For the text-containing cell, return its midpoint in (x, y) coordinate format. 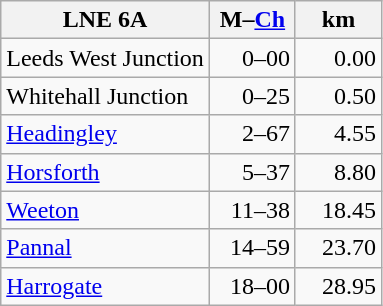
Whitehall Junction (106, 96)
M–Ch (252, 20)
Headingley (106, 134)
14–59 (252, 248)
0.00 (338, 58)
11–38 (252, 210)
8.80 (338, 172)
5–37 (252, 172)
Horsforth (106, 172)
LNE 6A (106, 20)
Leeds West Junction (106, 58)
0–00 (252, 58)
18.45 (338, 210)
0.50 (338, 96)
23.70 (338, 248)
Pannal (106, 248)
Weeton (106, 210)
18–00 (252, 286)
4.55 (338, 134)
2–67 (252, 134)
0–25 (252, 96)
28.95 (338, 286)
km (338, 20)
Harrogate (106, 286)
